Find where the given text appears and provide that cell's center as [X, Y] coordinate. 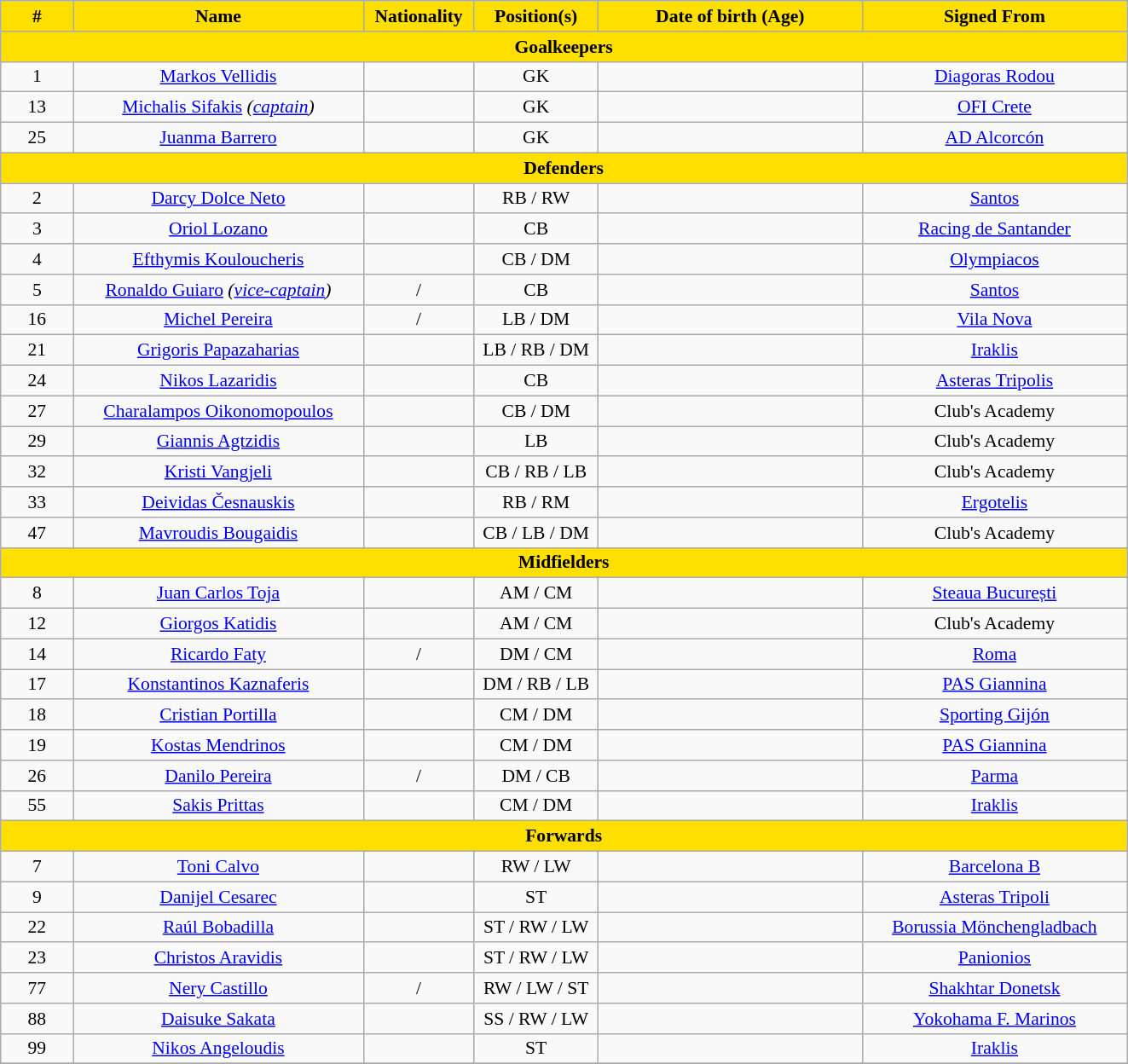
Name [218, 16]
Yokohama F. Marinos [994, 1019]
Kristi Vangjeli [218, 472]
22 [38, 928]
25 [38, 138]
SS / RW / LW [535, 1019]
Raúl Bobadilla [218, 928]
Defenders [564, 168]
Diagoras Rodou [994, 77]
Michalis Sifakis (captain) [218, 107]
Nikos Angeloudis [218, 1049]
Sakis Prittas [218, 806]
Christos Aravidis [218, 958]
5 [38, 290]
Toni Calvo [218, 867]
Racing de Santander [994, 229]
32 [38, 472]
Ergotelis [994, 502]
Olympiacos [994, 259]
26 [38, 776]
DM / CM [535, 654]
27 [38, 411]
Charalampos Oikonomopoulos [218, 411]
23 [38, 958]
Forwards [564, 836]
Grigoris Papazaharias [218, 350]
Efthymis Kouloucheris [218, 259]
Oriol Lozano [218, 229]
13 [38, 107]
Parma [994, 776]
Mavroudis Bougaidis [218, 533]
16 [38, 320]
Deividas Česnauskis [218, 502]
Vila Nova [994, 320]
29 [38, 442]
DM / RB / LB [535, 685]
Date of birth (Age) [730, 16]
LB / DM [535, 320]
3 [38, 229]
Barcelona B [994, 867]
12 [38, 624]
55 [38, 806]
Nationality [419, 16]
24 [38, 381]
Shakhtar Donetsk [994, 988]
Danijel Cesarec [218, 897]
2 [38, 199]
77 [38, 988]
Goalkeepers [564, 47]
7 [38, 867]
Giannis Agtzidis [218, 442]
Danilo Pereira [218, 776]
Sporting Gijón [994, 715]
17 [38, 685]
Borussia Mönchengladbach [994, 928]
AD Alcorcón [994, 138]
# [38, 16]
Daisuke Sakata [218, 1019]
Kostas Mendrinos [218, 745]
LB [535, 442]
OFI Crete [994, 107]
Ricardo Faty [218, 654]
Markos Vellidis [218, 77]
RB / RW [535, 199]
Juan Carlos Toja [218, 593]
21 [38, 350]
4 [38, 259]
Signed From [994, 16]
88 [38, 1019]
18 [38, 715]
Darcy Dolce Neto [218, 199]
1 [38, 77]
Juanma Barrero [218, 138]
Konstantinos Kaznaferis [218, 685]
Nikos Lazaridis [218, 381]
99 [38, 1049]
19 [38, 745]
RW / LW [535, 867]
47 [38, 533]
14 [38, 654]
Giorgos Katidis [218, 624]
Cristian Portilla [218, 715]
LB / RB / DM [535, 350]
Panionios [994, 958]
CB / RB / LB [535, 472]
CB / LB / DM [535, 533]
Steaua București [994, 593]
Nery Castillo [218, 988]
Position(s) [535, 16]
RB / RM [535, 502]
9 [38, 897]
Midfielders [564, 563]
DM / CB [535, 776]
Asteras Tripolis [994, 381]
RW / LW / ST [535, 988]
33 [38, 502]
Ronaldo Guiaro (vice-captain) [218, 290]
Roma [994, 654]
8 [38, 593]
Asteras Tripoli [994, 897]
Michel Pereira [218, 320]
